Return the (x, y) coordinate for the center point of the cell that contains the specified text.  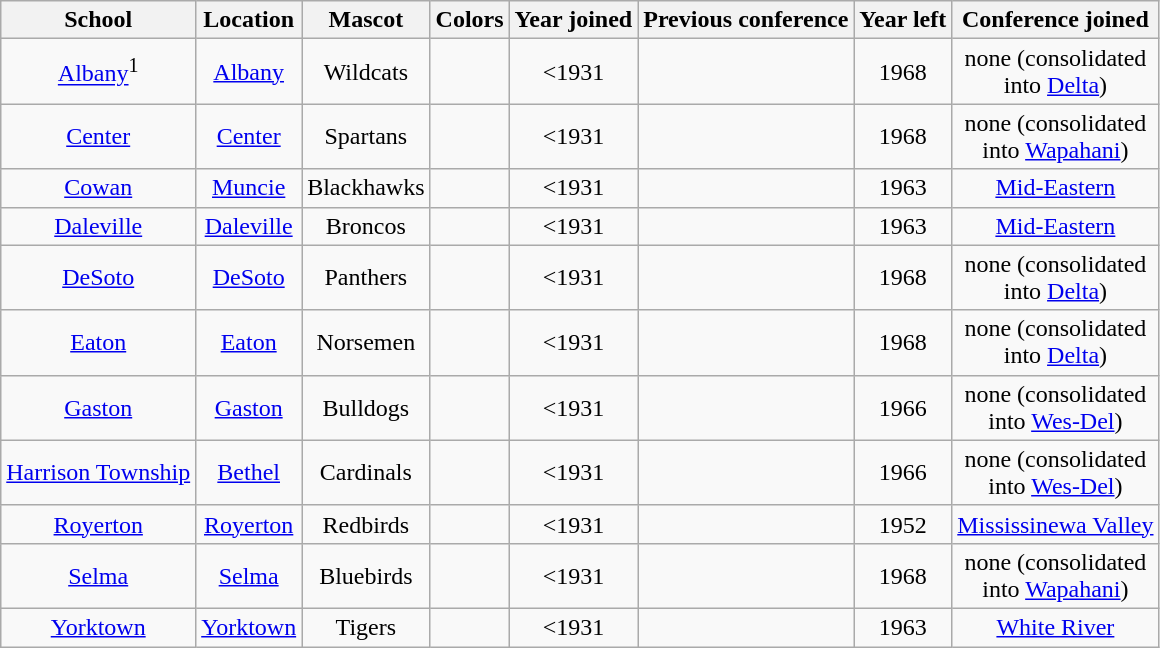
Albany (249, 72)
Location (249, 20)
Cardinals (366, 472)
1952 (903, 524)
White River (1056, 627)
Colors (470, 20)
Previous conference (746, 20)
Norsemen (366, 342)
Albany1 (98, 72)
Bulldogs (366, 408)
Muncie (249, 188)
Tigers (366, 627)
Wildcats (366, 72)
Mascot (366, 20)
Panthers (366, 278)
Blackhawks (366, 188)
Conference joined (1056, 20)
School (98, 20)
Year left (903, 20)
Mississinewa Valley (1056, 524)
Bethel (249, 472)
Spartans (366, 136)
Year joined (574, 20)
Broncos (366, 226)
Cowan (98, 188)
Harrison Township (98, 472)
Bluebirds (366, 576)
Redbirds (366, 524)
